Return [x, y] of the center of cell containing provided text 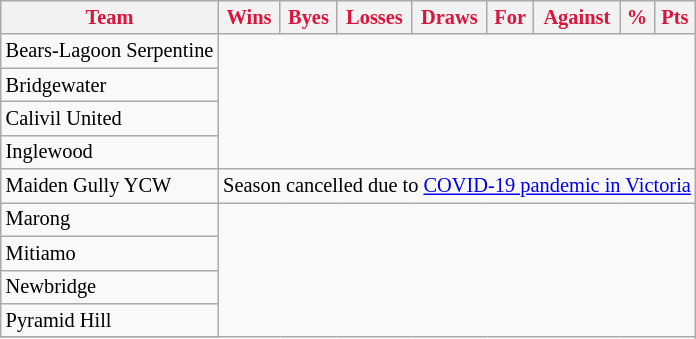
Pts [675, 17]
Maiden Gully YCW [110, 186]
Mitiamo [110, 253]
For [510, 17]
Calivil United [110, 118]
Bears-Lagoon Serpentine [110, 51]
Bridgewater [110, 85]
Team [110, 17]
Season cancelled due to COVID-19 pandemic in Victoria [456, 186]
Against [577, 17]
Wins [249, 17]
Marong [110, 219]
Newbridge [110, 287]
% [637, 17]
Inglewood [110, 152]
Losses [374, 17]
Byes [308, 17]
Pyramid Hill [110, 320]
Draws [450, 17]
